Identify which cell holds the provided text, then report its [X, Y] central coordinate. 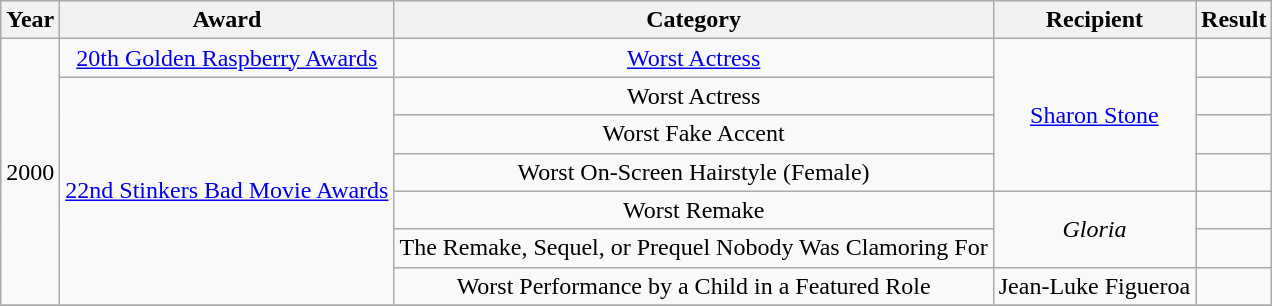
Worst Performance by a Child in a Featured Role [694, 286]
Worst Remake [694, 210]
22nd Stinkers Bad Movie Awards [227, 191]
Recipient [1094, 20]
Sharon Stone [1094, 115]
Award [227, 20]
Category [694, 20]
Worst On-Screen Hairstyle (Female) [694, 172]
The Remake, Sequel, or Prequel Nobody Was Clamoring For [694, 248]
20th Golden Raspberry Awards [227, 58]
Worst Fake Accent [694, 134]
2000 [30, 172]
Year [30, 20]
Jean-Luke Figueroa [1094, 286]
Gloria [1094, 229]
Result [1234, 20]
